Output the (x, y) coordinate of the center of the cell containing the given text.  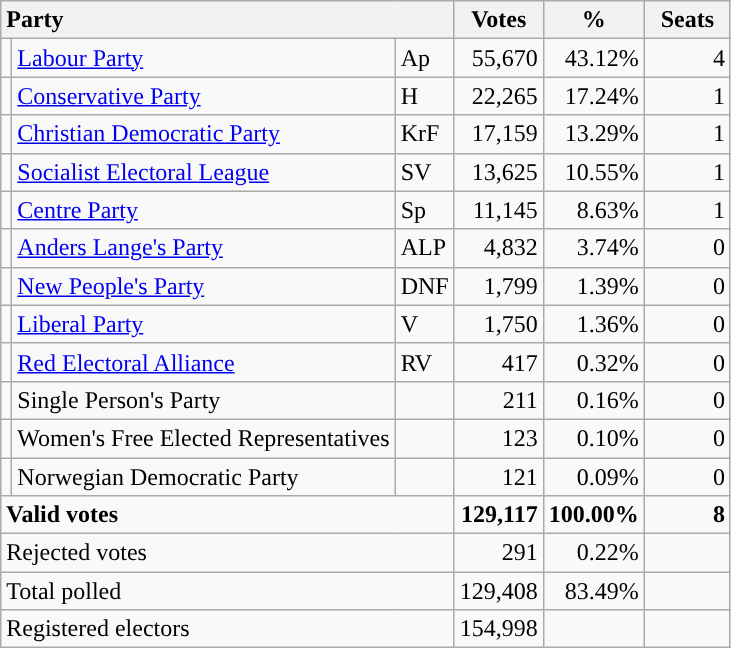
V (424, 324)
0.32% (594, 362)
Socialist Electoral League (204, 172)
4 (687, 58)
55,670 (498, 58)
Red Electoral Alliance (204, 362)
ALP (424, 248)
17.24% (594, 96)
Sp (424, 210)
13,625 (498, 172)
Total polled (228, 591)
8 (687, 515)
83.49% (594, 591)
1,799 (498, 286)
Rejected votes (228, 553)
13.29% (594, 134)
8.63% (594, 210)
0.09% (594, 477)
Conservative Party (204, 96)
Women's Free Elected Representatives (204, 438)
22,265 (498, 96)
0.10% (594, 438)
154,998 (498, 629)
KrF (424, 134)
4,832 (498, 248)
3.74% (594, 248)
100.00% (594, 515)
123 (498, 438)
10.55% (594, 172)
% (594, 20)
New People's Party (204, 286)
11,145 (498, 210)
291 (498, 553)
129,117 (498, 515)
0.22% (594, 553)
DNF (424, 286)
Norwegian Democratic Party (204, 477)
417 (498, 362)
SV (424, 172)
Valid votes (228, 515)
1.36% (594, 324)
Liberal Party (204, 324)
121 (498, 477)
43.12% (594, 58)
Votes (498, 20)
Party (228, 20)
Centre Party (204, 210)
Labour Party (204, 58)
17,159 (498, 134)
1.39% (594, 286)
RV (424, 362)
211 (498, 400)
0.16% (594, 400)
H (424, 96)
Seats (687, 20)
Registered electors (228, 629)
129,408 (498, 591)
1,750 (498, 324)
Ap (424, 58)
Christian Democratic Party (204, 134)
Anders Lange's Party (204, 248)
Single Person's Party (204, 400)
